Locate the cell with the specified text and output its [x, y] center coordinate. 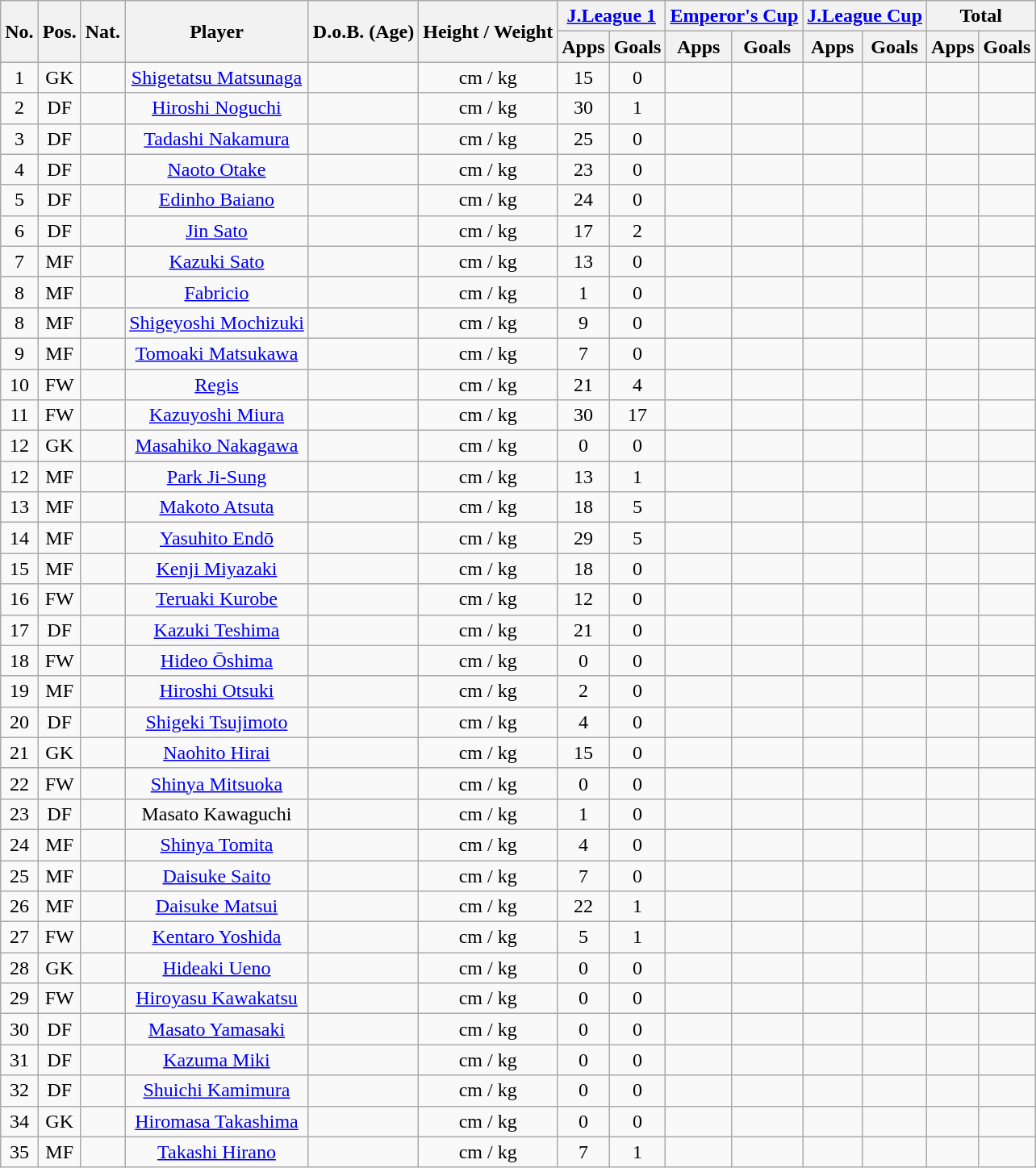
35 [19, 1152]
Shinya Mitsuoka [217, 783]
Edinho Baiano [217, 200]
3 [19, 139]
Naoto Otake [217, 169]
Daisuke Matsui [217, 907]
No. [19, 31]
Masahiko Nakagawa [217, 446]
Shigeyoshi Mochizuki [217, 323]
J.League 1 [612, 16]
Masato Kawaguchi [217, 814]
Kazuki Sato [217, 261]
27 [19, 937]
28 [19, 968]
Hiromasa Takashima [217, 1121]
31 [19, 1060]
Hiroshi Otsuki [217, 691]
Takashi Hirano [217, 1152]
Makoto Atsuta [217, 507]
26 [19, 907]
Hiroshi Noguchi [217, 108]
Pos. [60, 31]
Naohito Hirai [217, 753]
6 [19, 231]
Kazuyoshi Miura [217, 415]
Shuichi Kamimura [217, 1091]
Hiroyasu Kawakatsu [217, 999]
16 [19, 599]
Daisuke Saito [217, 875]
Park Ji-Sung [217, 477]
Player [217, 31]
D.o.B. (Age) [363, 31]
Shinya Tomita [217, 845]
Nat. [102, 31]
Yasuhito Endō [217, 538]
J.League Cup [865, 16]
Kentaro Yoshida [217, 937]
Teruaki Kurobe [217, 599]
34 [19, 1121]
Regis [217, 385]
Total [981, 16]
Kenji Miyazaki [217, 569]
19 [19, 691]
Height / Weight [488, 31]
Tomoaki Matsukawa [217, 353]
20 [19, 722]
Kazuki Teshima [217, 630]
Hideaki Ueno [217, 968]
Fabricio [217, 292]
Masato Yamasaki [217, 1029]
32 [19, 1091]
Jin Sato [217, 231]
14 [19, 538]
Emperor's Cup [734, 16]
Kazuma Miki [217, 1060]
Hideo Ōshima [217, 661]
10 [19, 385]
Shigeki Tsujimoto [217, 722]
11 [19, 415]
Tadashi Nakamura [217, 139]
Shigetatsu Matsunaga [217, 77]
